From the cell containing the given text, extract its center point as [X, Y] coordinate. 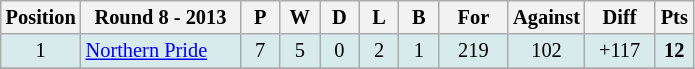
D [340, 17]
B [419, 17]
5 [300, 51]
For [474, 17]
7 [260, 51]
219 [474, 51]
Round 8 - 2013 [161, 17]
12 [674, 51]
W [300, 17]
Northern Pride [161, 51]
2 [379, 51]
Pts [674, 17]
P [260, 17]
0 [340, 51]
L [379, 17]
Position [41, 17]
Diff [620, 17]
+117 [620, 51]
Against [546, 17]
102 [546, 51]
